Provide the [x, y] coordinate of the cell's center where the given text is located.  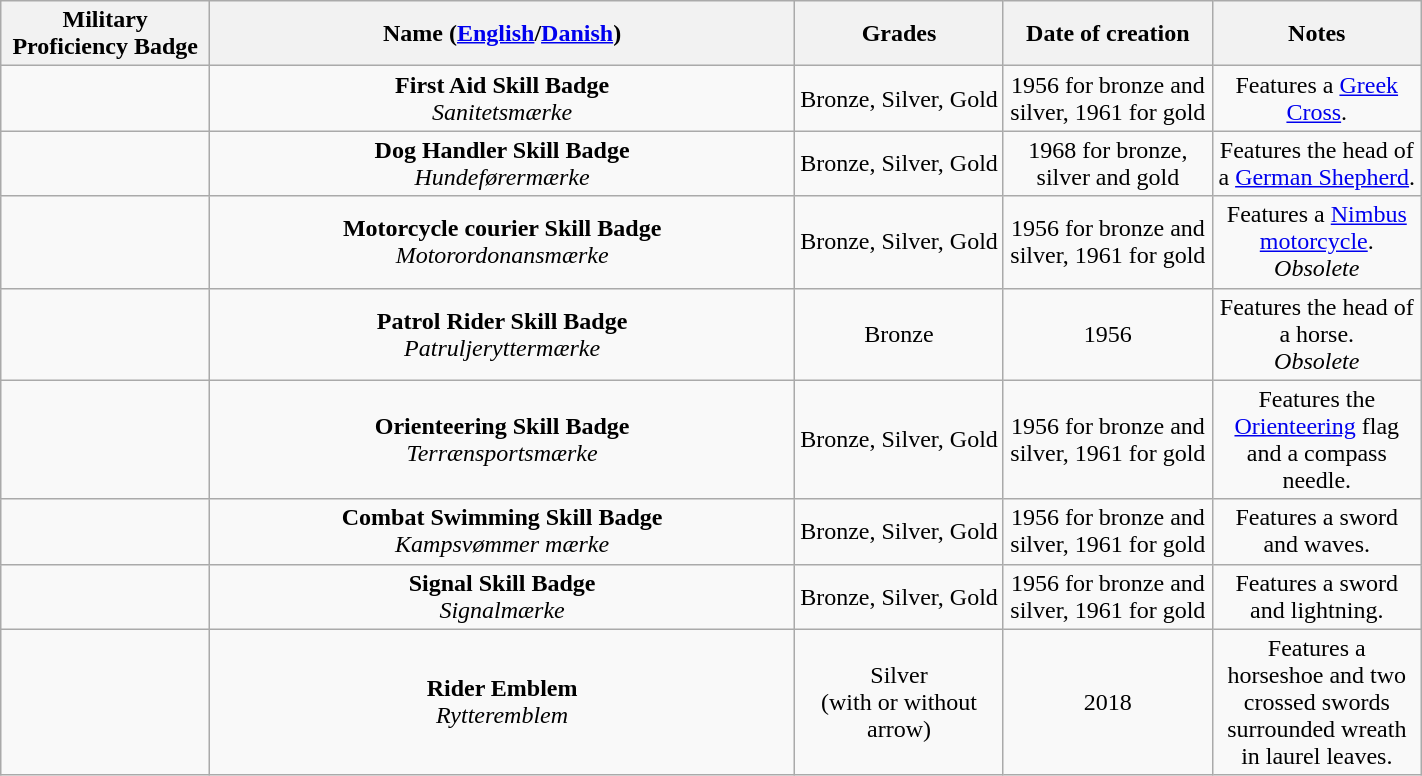
1968 for bronze, silver and gold [1108, 164]
Grades [900, 34]
Features the head of a horse.Obsolete [1316, 334]
Features a Greek Cross. [1316, 98]
Features the Orienteering flag and a compass needle. [1316, 440]
Orienteering Skill BadgeTerrænsportsmærke [502, 440]
Silver(with or without arrow) [900, 702]
Rider EmblemRytteremblem [502, 702]
1956 [1108, 334]
Patrol Rider Skill BadgePatruljeryttermærke [502, 334]
Signal Skill BadgeSignalmærke [502, 596]
Features a Nimbus motorcycle.Obsolete [1316, 242]
Features a horseshoe and two crossed swords surrounded wreath in laurel leaves. [1316, 702]
Features a sword and lightning. [1316, 596]
Motorcycle courier Skill BadgeMotorordonansmærke [502, 242]
Date of creation [1108, 34]
Features a sword and waves. [1316, 532]
2018 [1108, 702]
Notes [1316, 34]
Features the head of a German Shepherd. [1316, 164]
Name (English/Danish) [502, 34]
Bronze [900, 334]
Combat Swimming Skill BadgeKampsvømmer mærke [502, 532]
Dog Handler Skill BadgeHundeførermærke [502, 164]
Military Proficiency Badge [106, 34]
First Aid Skill BadgeSanitetsmærke [502, 98]
